Search for the cell housing the specified text and yield its (X, Y) center coordinate. 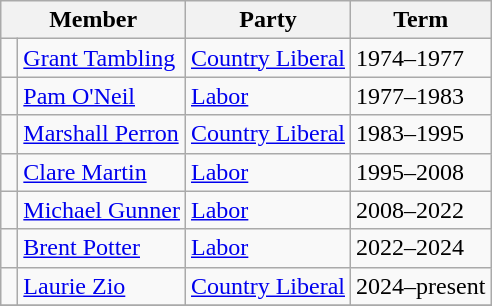
2022–2024 (421, 248)
Michael Gunner (102, 210)
Term (421, 20)
1995–2008 (421, 172)
Member (94, 20)
1974–1977 (421, 58)
Party (268, 20)
Grant Tambling (102, 58)
2008–2022 (421, 210)
1983–1995 (421, 134)
2024–present (421, 286)
Pam O'Neil (102, 96)
Brent Potter (102, 248)
1977–1983 (421, 96)
Clare Martin (102, 172)
Laurie Zio (102, 286)
Marshall Perron (102, 134)
